Determine the (X, Y) coordinate at the center of the cell enclosing the given text.  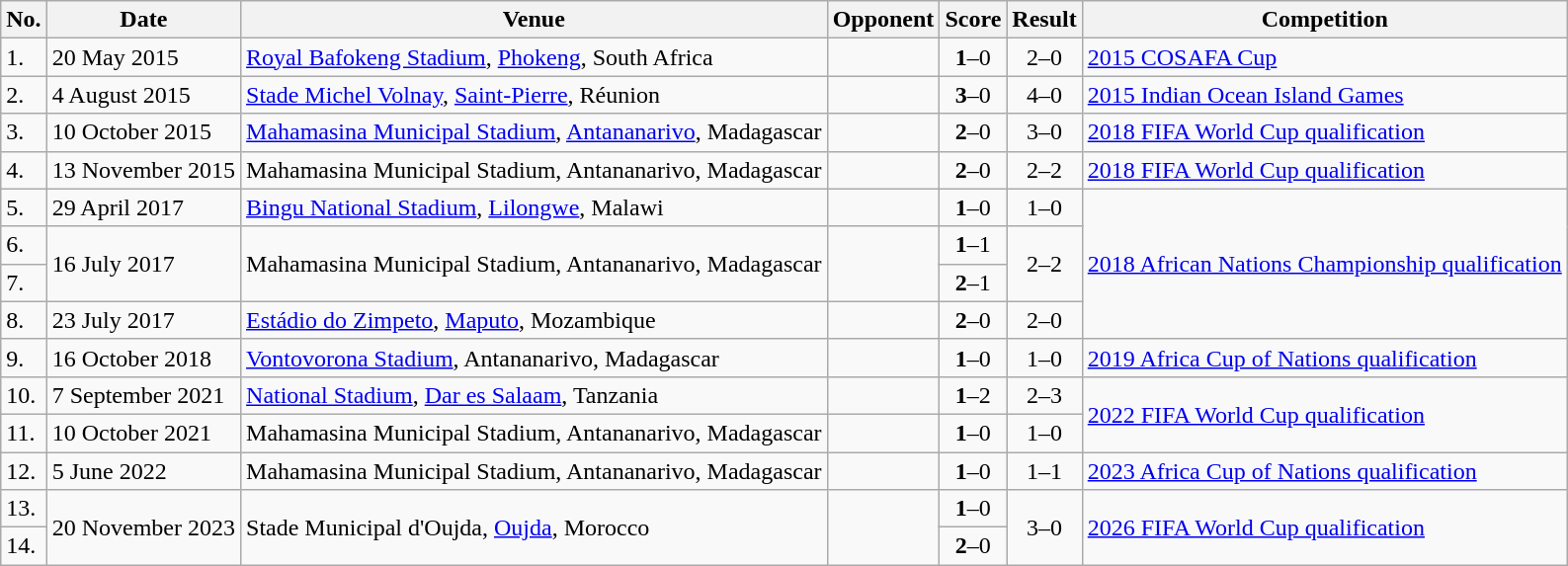
2019 Africa Cup of Nations qualification (1324, 358)
13. (24, 509)
Competition (1324, 20)
10. (24, 395)
11. (24, 433)
4 August 2015 (143, 95)
16 July 2017 (143, 264)
2–1 (973, 283)
Stade Michel Volnay, Saint-Pierre, Réunion (535, 95)
Royal Bafokeng Stadium, Phokeng, South Africa (535, 57)
29 April 2017 (143, 207)
5 June 2022 (143, 471)
1–2 (973, 395)
2018 African Nations Championship qualification (1324, 264)
20 November 2023 (143, 527)
4. (24, 170)
Opponent (883, 20)
8. (24, 320)
Venue (535, 20)
10 October 2015 (143, 132)
2023 Africa Cup of Nations qualification (1324, 471)
14. (24, 546)
2–3 (1044, 395)
Stade Municipal d'Oujda, Oujda, Morocco (535, 527)
Result (1044, 20)
No. (24, 20)
5. (24, 207)
Date (143, 20)
7 September 2021 (143, 395)
16 October 2018 (143, 358)
2015 Indian Ocean Island Games (1324, 95)
13 November 2015 (143, 170)
6. (24, 245)
1. (24, 57)
2026 FIFA World Cup qualification (1324, 527)
3. (24, 132)
Vontovorona Stadium, Antananarivo, Madagascar (535, 358)
23 July 2017 (143, 320)
Bingu National Stadium, Lilongwe, Malawi (535, 207)
10 October 2021 (143, 433)
2022 FIFA World Cup qualification (1324, 414)
2. (24, 95)
National Stadium, Dar es Salaam, Tanzania (535, 395)
7. (24, 283)
Estádio do Zimpeto, Maputo, Mozambique (535, 320)
2015 COSAFA Cup (1324, 57)
4–0 (1044, 95)
9. (24, 358)
12. (24, 471)
20 May 2015 (143, 57)
Score (973, 20)
